Scan for the cell matching the given text and deliver its [X, Y] coordinate at center. 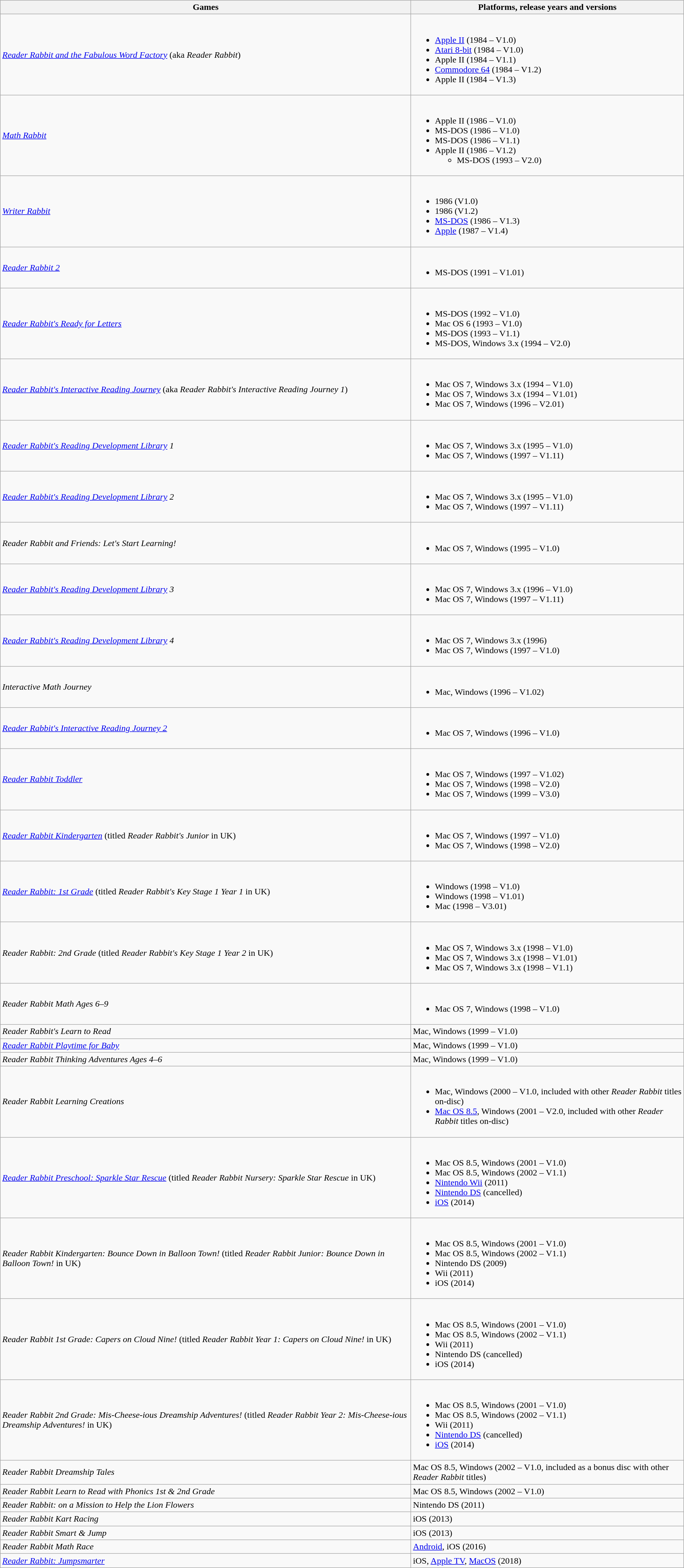
Reader Rabbit's Interactive Reading Journey (aka Reader Rabbit's Interactive Reading Journey 1) [206, 390]
Nintendo DS (2011) [547, 1505]
Reader Rabbit: on a Mission to Help the Lion Flowers [206, 1505]
Reader Rabbit Learning Creations [206, 1102]
Games [206, 7]
1986 (V1.0)1986 (V1.2)MS-DOS (1986 – V1.3)Apple (1987 – V1.4) [547, 211]
Mac, Windows (1996 – V1.02) [547, 686]
Reader Rabbit 2nd Grade: Mis-Cheese-ious Dreamship Adventures! (titled Reader Rabbit Year 2: Mis-Cheese-ious Dreamship Adventures! in UK) [206, 1420]
Mac OS 7, Windows (1997 – V1.02)Mac OS 7, Windows (1998 – V2.0)Mac OS 7, Windows (1999 – V3.0) [547, 779]
Reader Rabbit's Ready for Letters [206, 323]
Mac OS 7, Windows 3.x (1998 – V1.0)Mac OS 7, Windows 3.x (1998 – V1.01)Mac OS 7, Windows 3.x (1998 – V1.1) [547, 952]
Reader Rabbit: Jumpsmarter [206, 1561]
Mac OS 7, Windows (1996 – V1.0) [547, 728]
Reader Rabbit 1st Grade: Capers on Cloud Nine! (titled Reader Rabbit Year 1: Capers on Cloud Nine! in UK) [206, 1339]
Reader Rabbit Thinking Adventures Ages 4–6 [206, 1059]
Platforms, release years and versions [547, 7]
Reader Rabbit's Interactive Reading Journey 2 [206, 728]
Apple II (1984 – V1.0)Atari 8-bit (1984 – V1.0)Apple II (1984 – V1.1)Commodore 64 (1984 – V1.2)Apple II (1984 – V1.3) [547, 55]
Reader Rabbit Dreamship Tales [206, 1472]
Reader Rabbit and Friends: Let's Start Learning! [206, 543]
Reader Rabbit Math Ages 6–9 [206, 1004]
Mac OS 8.5, Windows (2002 – V1.0) [547, 1491]
Mac OS 8.5, Windows (2002 – V1.0, included as a bonus disc with other Reader Rabbit titles) [547, 1472]
Reader Rabbit's Reading Development Library 1 [206, 446]
Windows (1998 – V1.0)Windows (1998 – V1.01)Mac (1998 – V3.01) [547, 892]
Reader Rabbit 2 [206, 268]
Mac OS 7, Windows 3.x (1996)Mac OS 7, Windows (1997 – V1.0) [547, 640]
Mac OS 7, Windows 3.x (1996 – V1.0)Mac OS 7, Windows (1997 – V1.11) [547, 589]
Reader Rabbit's Learn to Read [206, 1031]
Reader Rabbit Toddler [206, 779]
Mac OS 7, Windows (1998 – V1.0) [547, 1004]
Reader Rabbit Learn to Read with Phonics 1st & 2nd Grade [206, 1491]
MS-DOS (1991 – V1.01) [547, 268]
Reader Rabbit Math Race [206, 1547]
Mac OS 8.5, Windows (2001 – V1.0)Mac OS 8.5, Windows (2002 – V1.1)Nintendo DS (2009)Wii (2011)iOS (2014) [547, 1258]
Reader Rabbit Smart & Jump [206, 1533]
Reader Rabbit's Reading Development Library 2 [206, 497]
Writer Rabbit [206, 211]
Reader Rabbit Preschool: Sparkle Star Rescue (titled Reader Rabbit Nursery: Sparkle Star Rescue in UK) [206, 1178]
Apple II (1986 – V1.0)MS-DOS (1986 – V1.0)MS-DOS (1986 – V1.1)Apple II (1986 – V1.2)MS-DOS (1993 – V2.0) [547, 135]
MS-DOS (1992 – V1.0)Mac OS 6 (1993 – V1.0)MS-DOS (1993 – V1.1)MS-DOS, Windows 3.x (1994 – V2.0) [547, 323]
Reader Rabbit: 1st Grade (titled Reader Rabbit's Key Stage 1 Year 1 in UK) [206, 892]
Mac OS 7, Windows (1997 – V1.0)Mac OS 7, Windows (1998 – V2.0) [547, 836]
Android, iOS (2016) [547, 1547]
iOS, Apple TV, MacOS (2018) [547, 1561]
Reader Rabbit Kindergarten (titled Reader Rabbit's Junior in UK) [206, 836]
Reader Rabbit Playtime for Baby [206, 1045]
Reader Rabbit's Reading Development Library 4 [206, 640]
Reader Rabbit and the Fabulous Word Factory (aka Reader Rabbit) [206, 55]
Reader Rabbit Kindergarten: Bounce Down in Balloon Town! (titled Reader Rabbit Junior: Bounce Down in Balloon Town! in UK) [206, 1258]
Mac OS 7, Windows (1995 – V1.0) [547, 543]
Reader Rabbit: 2nd Grade (titled Reader Rabbit's Key Stage 1 Year 2 in UK) [206, 952]
Math Rabbit [206, 135]
Reader Rabbit's Reading Development Library 3 [206, 589]
Mac OS 7, Windows 3.x (1994 – V1.0)Mac OS 7, Windows 3.x (1994 – V1.01)Mac OS 7, Windows (1996 – V2.01) [547, 390]
Mac OS 8.5, Windows (2001 – V1.0)Mac OS 8.5, Windows (2002 – V1.1)Nintendo Wii (2011)Nintendo DS (cancelled)iOS (2014) [547, 1178]
Interactive Math Journey [206, 686]
Reader Rabbit Kart Racing [206, 1519]
